Locate the cell with the specified text and output its [X, Y] center coordinate. 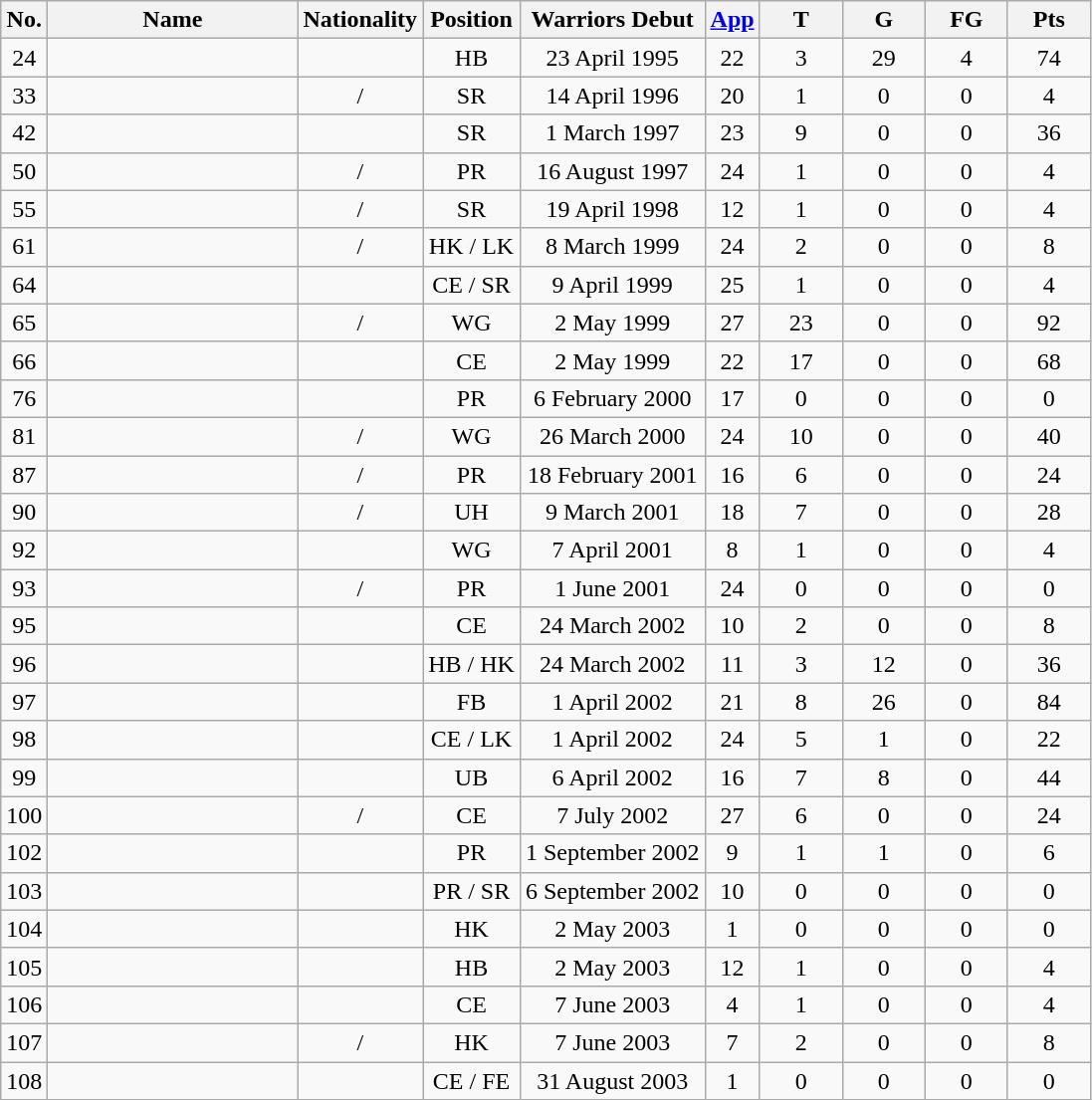
31 August 2003 [612, 1080]
7 April 2001 [612, 550]
107 [24, 1042]
9 March 2001 [612, 513]
97 [24, 702]
UH [472, 513]
65 [24, 323]
76 [24, 398]
UB [472, 777]
5 [800, 740]
99 [24, 777]
81 [24, 436]
19 April 1998 [612, 209]
64 [24, 285]
18 [733, 513]
FG [966, 20]
28 [1049, 513]
50 [24, 171]
26 [884, 702]
No. [24, 20]
FB [472, 702]
16 August 1997 [612, 171]
74 [1049, 58]
14 April 1996 [612, 96]
6 April 2002 [612, 777]
9 April 1999 [612, 285]
40 [1049, 436]
84 [1049, 702]
44 [1049, 777]
96 [24, 664]
Nationality [360, 20]
1 September 2002 [612, 853]
61 [24, 247]
7 July 2002 [612, 815]
66 [24, 360]
T [800, 20]
6 September 2002 [612, 891]
App [733, 20]
1 March 1997 [612, 133]
Pts [1049, 20]
HK / LK [472, 247]
103 [24, 891]
6 February 2000 [612, 398]
25 [733, 285]
CE / SR [472, 285]
98 [24, 740]
29 [884, 58]
G [884, 20]
Name [173, 20]
93 [24, 588]
PR / SR [472, 891]
18 February 2001 [612, 475]
33 [24, 96]
55 [24, 209]
8 March 1999 [612, 247]
26 March 2000 [612, 436]
102 [24, 853]
HB / HK [472, 664]
108 [24, 1080]
CE / FE [472, 1080]
95 [24, 626]
Warriors Debut [612, 20]
11 [733, 664]
20 [733, 96]
42 [24, 133]
90 [24, 513]
87 [24, 475]
100 [24, 815]
Position [472, 20]
105 [24, 967]
23 April 1995 [612, 58]
106 [24, 1004]
104 [24, 929]
68 [1049, 360]
1 June 2001 [612, 588]
CE / LK [472, 740]
21 [733, 702]
